Provide the [X, Y] coordinate of the cell's center where the given text is located.  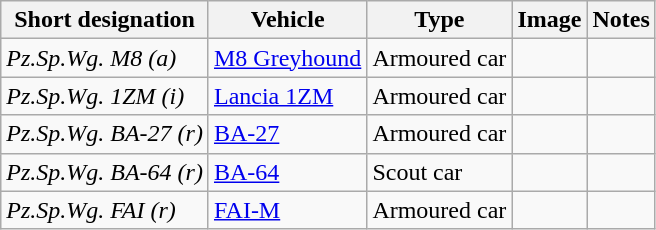
Pz.Sp.Wg. BA-27 (r) [105, 134]
Lancia 1ZM [287, 96]
Pz.Sp.Wg. BA-64 (r) [105, 172]
BA-27 [287, 134]
Pz.Sp.Wg. M8 (a) [105, 58]
Notes [621, 20]
Scout car [440, 172]
M8 Greyhound [287, 58]
Pz.Sp.Wg. 1ZM (i) [105, 96]
BA-64 [287, 172]
Type [440, 20]
Short designation [105, 20]
FAI-M [287, 210]
Pz.Sp.Wg. FAI (r) [105, 210]
Vehicle [287, 20]
Image [550, 20]
